For the text-containing cell, return its midpoint in (x, y) coordinate format. 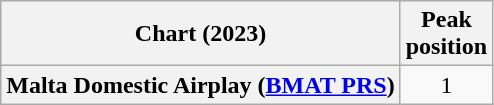
Malta Domestic Airplay (BMAT PRS) (200, 85)
1 (446, 85)
Chart (2023) (200, 34)
Peakposition (446, 34)
